For the text-containing cell, return its midpoint in (X, Y) coordinate format. 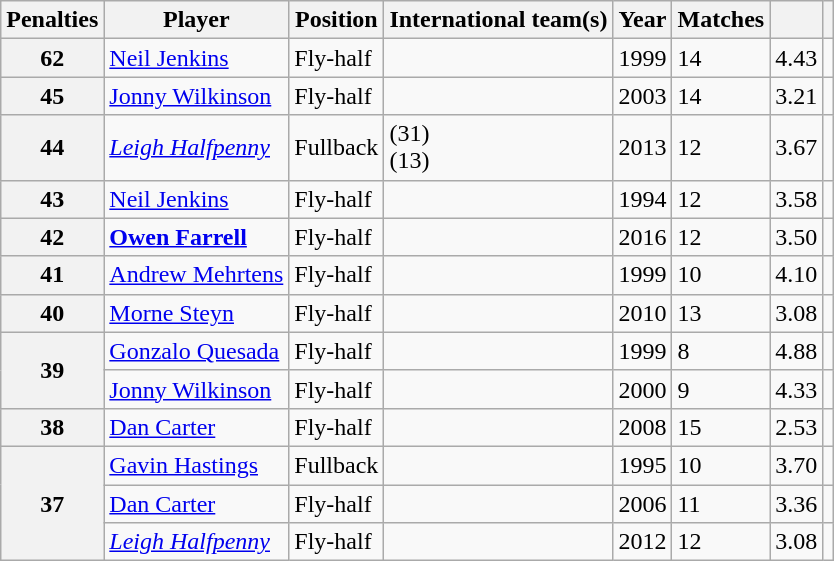
Year (642, 20)
Penalties (52, 20)
Andrew Mehrtens (196, 275)
Owen Farrell (196, 237)
40 (52, 313)
13 (721, 313)
9 (721, 389)
Gavin Hastings (196, 465)
44 (52, 148)
3.36 (796, 503)
37 (52, 503)
4.43 (796, 58)
2006 (642, 503)
1995 (642, 465)
41 (52, 275)
4.33 (796, 389)
International team(s) (498, 20)
42 (52, 237)
Position (336, 20)
62 (52, 58)
2003 (642, 96)
2010 (642, 313)
Morne Steyn (196, 313)
8 (721, 351)
3.58 (796, 199)
2012 (642, 542)
43 (52, 199)
15 (721, 427)
3.21 (796, 96)
3.70 (796, 465)
4.88 (796, 351)
Player (196, 20)
3.50 (796, 237)
2.53 (796, 427)
38 (52, 427)
(31) (13) (498, 148)
2016 (642, 237)
1994 (642, 199)
39 (52, 370)
2000 (642, 389)
Matches (721, 20)
Gonzalo Quesada (196, 351)
4.10 (796, 275)
2013 (642, 148)
11 (721, 503)
3.67 (796, 148)
45 (52, 96)
2008 (642, 427)
